From the cell containing the given text, extract its center point as [x, y] coordinate. 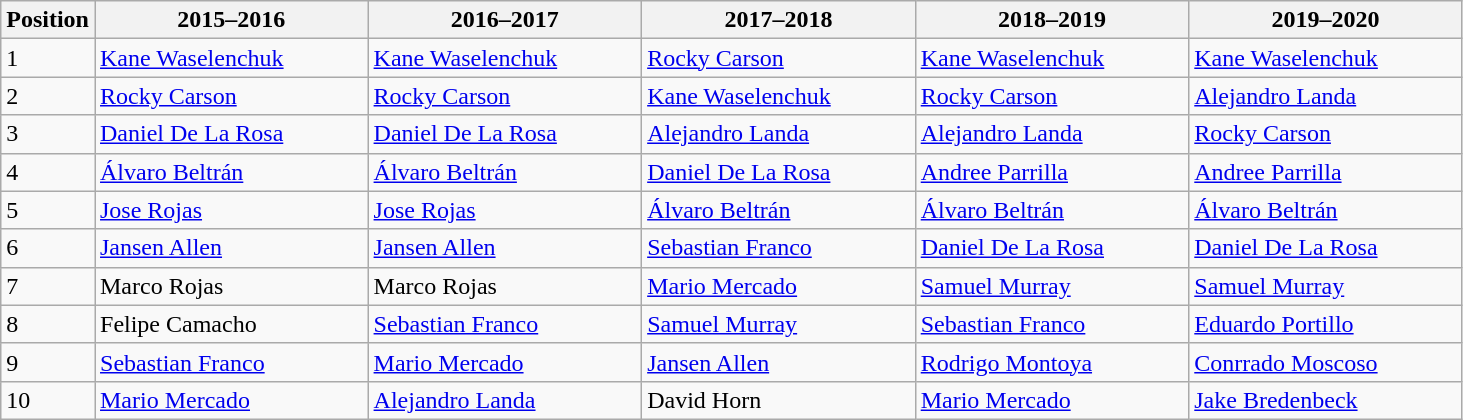
Rodrigo Montoya [1052, 362]
Eduardo Portillo [1326, 324]
Felipe Camacho [231, 324]
1 [48, 58]
Jake Bredenbeck [1326, 400]
2016–2017 [505, 20]
2019–2020 [1326, 20]
Position [48, 20]
Conrrado Moscoso [1326, 362]
5 [48, 210]
6 [48, 248]
2017–2018 [779, 20]
2015–2016 [231, 20]
3 [48, 134]
David Horn [779, 400]
4 [48, 172]
10 [48, 400]
8 [48, 324]
2 [48, 96]
7 [48, 286]
9 [48, 362]
2018–2019 [1052, 20]
